Extract the (x, y) coordinate from the center of the cell holding the provided text.  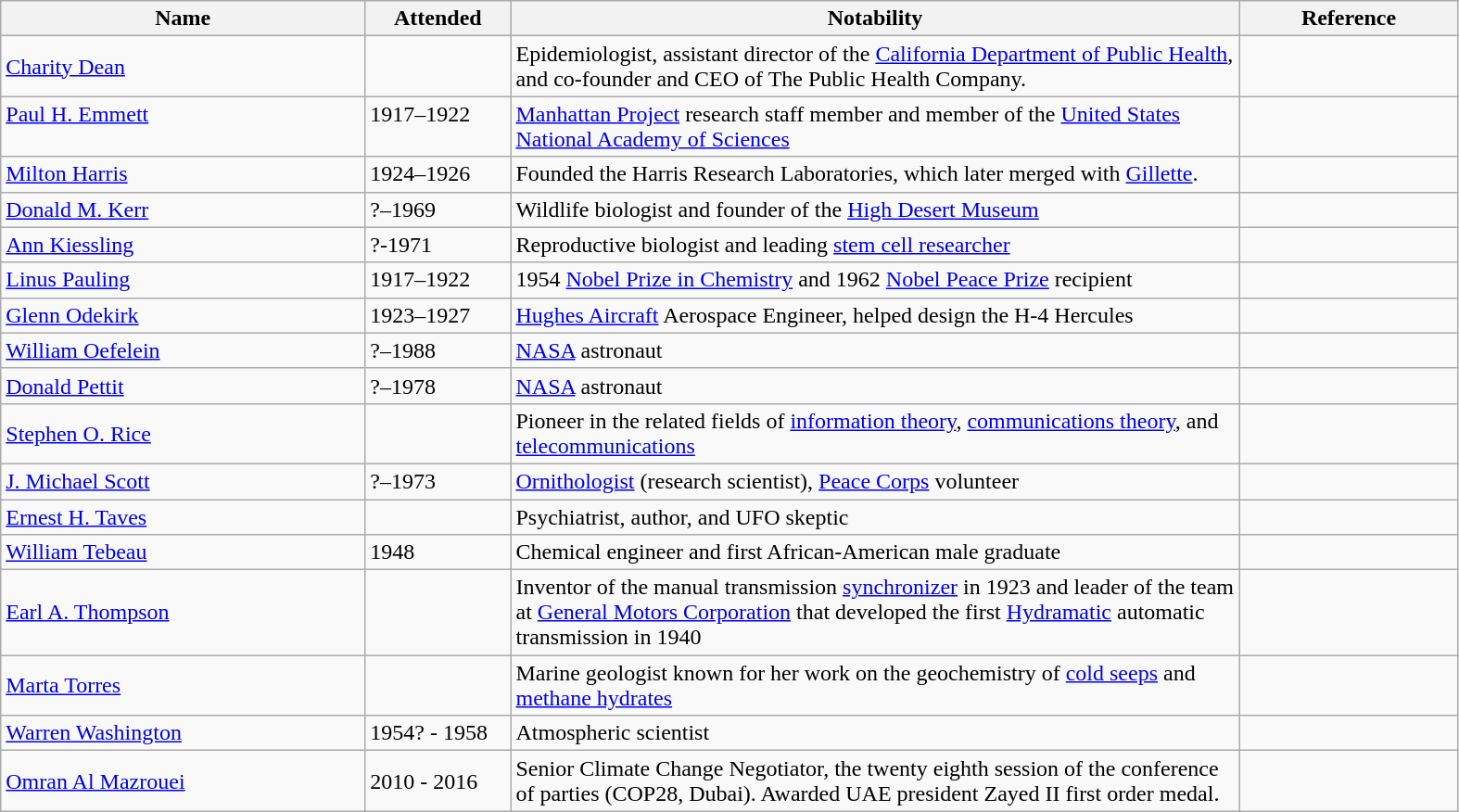
?–1978 (438, 386)
Ernest H. Taves (184, 516)
Omran Al Mazrouei (184, 780)
Warren Washington (184, 733)
Marta Torres (184, 686)
1954 Nobel Prize in Chemistry and 1962 Nobel Peace Prize recipient (875, 280)
1923–1927 (438, 315)
1924–1926 (438, 174)
Stephen O. Rice (184, 434)
Ann Kiessling (184, 245)
Milton Harris (184, 174)
?–1988 (438, 350)
Donald M. Kerr (184, 209)
Founded the Harris Research Laboratories, which later merged with Gillette. (875, 174)
Reference (1349, 19)
1954? - 1958 (438, 733)
William Tebeau (184, 552)
William Oefelein (184, 350)
Reproductive biologist and leading stem cell researcher (875, 245)
Chemical engineer and first African-American male graduate (875, 552)
Manhattan Project research staff member and member of the United States National Academy of Sciences (875, 126)
Ornithologist (research scientist), Peace Corps volunteer (875, 481)
Wildlife biologist and founder of the High Desert Museum (875, 209)
Epidemiologist, assistant director of the California Department of Public Health, and co-founder and CEO of The Public Health Company. (875, 67)
J. Michael Scott (184, 481)
Paul H. Emmett (184, 126)
1948 (438, 552)
Charity Dean (184, 67)
Linus Pauling (184, 280)
?-1971 (438, 245)
Glenn Odekirk (184, 315)
Name (184, 19)
Atmospheric scientist (875, 733)
Hughes Aircraft Aerospace Engineer, helped design the H-4 Hercules (875, 315)
Pioneer in the related fields of information theory, communications theory, and telecommunications (875, 434)
?–1973 (438, 481)
?–1969 (438, 209)
Notability (875, 19)
Earl A. Thompson (184, 613)
Attended (438, 19)
2010 - 2016 (438, 780)
Psychiatrist, author, and UFO skeptic (875, 516)
Donald Pettit (184, 386)
Marine geologist known for her work on the geochemistry of cold seeps and methane hydrates (875, 686)
